For the text-containing cell, return its midpoint in [X, Y] coordinate format. 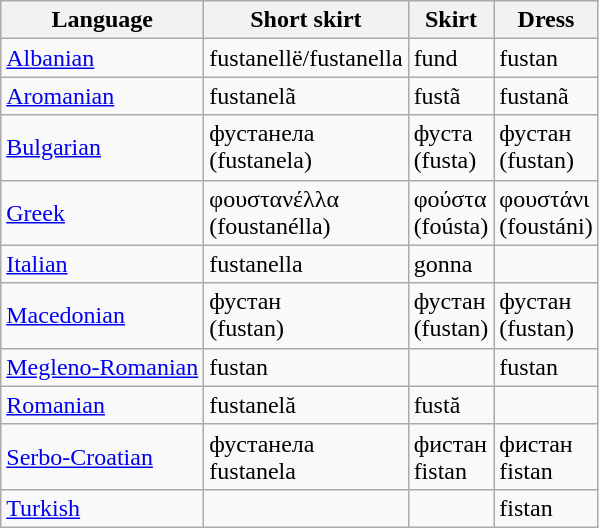
Greek [102, 212]
φουστάνι(foustáni) [546, 212]
фустанелаfustanela [306, 456]
fistan [546, 508]
Bulgarian [102, 148]
fustã [451, 96]
fustanelã [306, 96]
Language [102, 20]
фуста(fusta) [451, 148]
Italian [102, 264]
fustanã [546, 96]
фустанела(fustanela) [306, 148]
fustanelă [306, 405]
fustă [451, 405]
Skirt [451, 20]
Dress [546, 20]
fustanella [306, 264]
Megleno-Romanian [102, 367]
Serbo-Croatian [102, 456]
fustanellë/fustanella [306, 58]
φουστανέλλα(foustanélla) [306, 212]
Turkish [102, 508]
Aromanian [102, 96]
fund [451, 58]
φούστα(foústa) [451, 212]
Macedonian [102, 316]
Short skirt [306, 20]
gonna [451, 264]
Albanian [102, 58]
Romanian [102, 405]
